For the text-containing cell, return its midpoint in (X, Y) coordinate format. 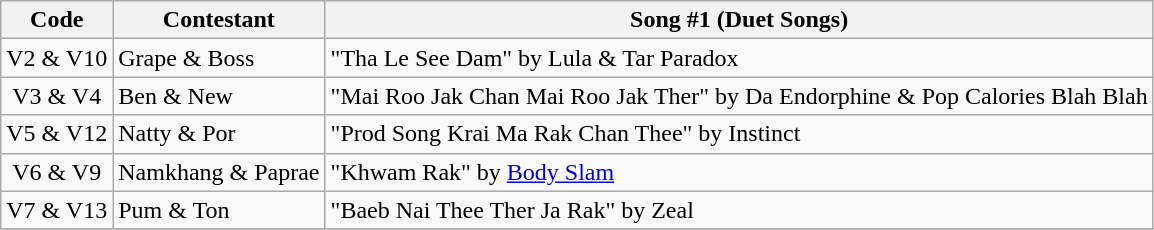
Song #1 (Duet Songs) (739, 20)
V5 & V12 (57, 134)
"Tha Le See Dam" by Lula & Tar Paradox (739, 58)
V7 & V13 (57, 210)
V2 & V10 (57, 58)
"Baeb Nai Thee Ther Ja Rak" by Zeal (739, 210)
Code (57, 20)
Natty & Por (219, 134)
Pum & Ton (219, 210)
V3 & V4 (57, 96)
Namkhang & Paprae (219, 172)
Contestant (219, 20)
"Khwam Rak" by Body Slam (739, 172)
"Prod Song Krai Ma Rak Chan Thee" by Instinct (739, 134)
Ben & New (219, 96)
"Mai Roo Jak Chan Mai Roo Jak Ther" by Da Endorphine & Pop Calories Blah Blah (739, 96)
Grape & Boss (219, 58)
V6 & V9 (57, 172)
